Provide the (X, Y) coordinate of the cell's center where the given text is located.  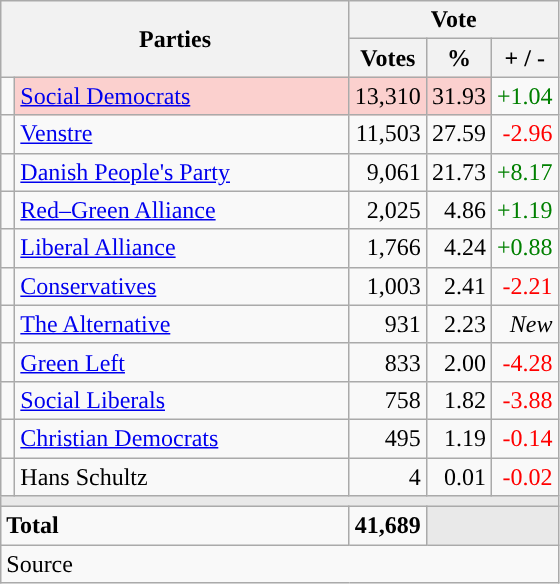
+8.17 (524, 172)
11,503 (388, 134)
2,025 (388, 210)
1.19 (458, 438)
833 (388, 362)
-2.21 (524, 286)
27.59 (458, 134)
New (524, 324)
4 (388, 477)
1.82 (458, 400)
Red–Green Alliance (182, 210)
2.41 (458, 286)
495 (388, 438)
-4.28 (524, 362)
Danish People's Party (182, 172)
4.86 (458, 210)
% (458, 58)
Votes (388, 58)
Conservatives (182, 286)
13,310 (388, 96)
2.00 (458, 362)
1,766 (388, 248)
Vote (454, 20)
Green Left (182, 362)
931 (388, 324)
41,689 (388, 526)
The Alternative (182, 324)
Parties (176, 39)
9,061 (388, 172)
Christian Democrats (182, 438)
+ / - (524, 58)
Source (280, 564)
Venstre (182, 134)
Liberal Alliance (182, 248)
31.93 (458, 96)
Social Liberals (182, 400)
Social Democrats (182, 96)
-0.02 (524, 477)
-2.96 (524, 134)
0.01 (458, 477)
+1.19 (524, 210)
-3.88 (524, 400)
+0.88 (524, 248)
+1.04 (524, 96)
1,003 (388, 286)
Hans Schultz (182, 477)
2.23 (458, 324)
21.73 (458, 172)
758 (388, 400)
-0.14 (524, 438)
Total (176, 526)
4.24 (458, 248)
